Locate the cell with the specified text and output its (x, y) center coordinate. 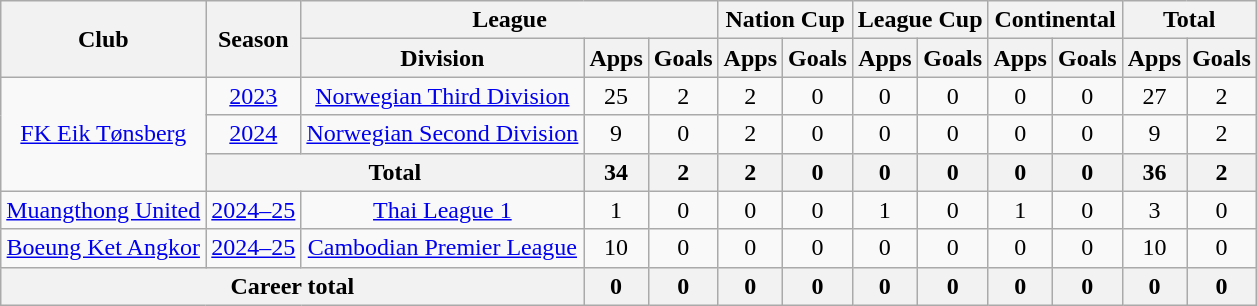
Season (254, 39)
27 (1154, 96)
36 (1154, 172)
Career total (292, 286)
Boeung Ket Angkor (104, 248)
Cambodian Premier League (442, 248)
League Cup (920, 20)
Norwegian Second Division (442, 134)
FK Eik Tønsberg (104, 134)
25 (616, 96)
Division (442, 58)
Norwegian Third Division (442, 96)
3 (1154, 210)
34 (616, 172)
Continental (1055, 20)
League (510, 20)
Club (104, 39)
2023 (254, 96)
Nation Cup (785, 20)
Thai League 1 (442, 210)
Muangthong United (104, 210)
2024 (254, 134)
